Determine the [X, Y] coordinate at the center of the cell enclosing the given text.  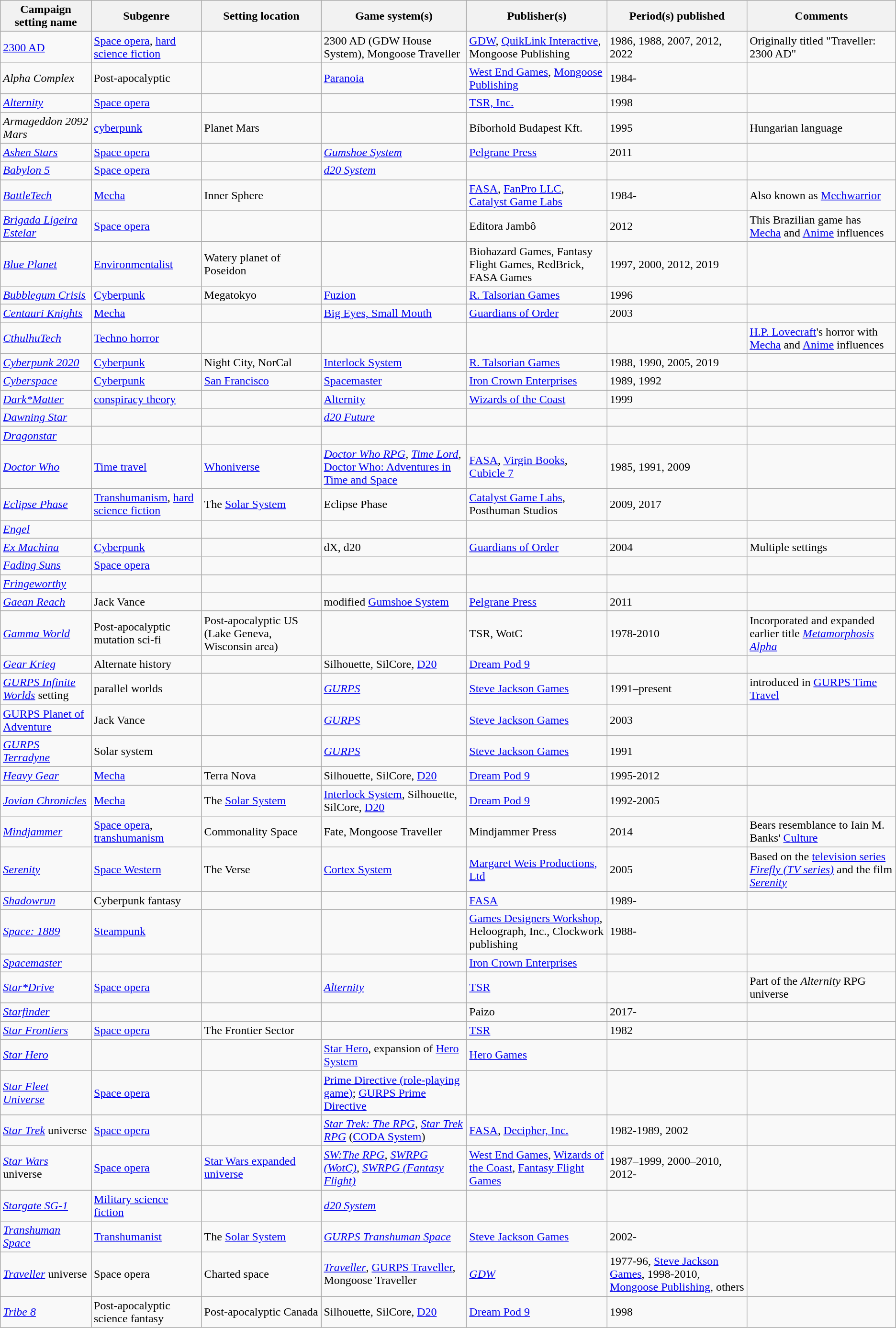
Star Hero [46, 1055]
Watery planet of Poseidon [261, 264]
GDW, QuikLink Interactive, Mongoose Publishing [537, 47]
SW:The RPG, SWRPG (WotC), SWRPG (Fantasy Flight) [394, 1168]
conspiracy theory [146, 399]
Interlock System [394, 363]
Part of the Alternity RPG universe [821, 987]
Starfinder [46, 1012]
Dark*Matter [46, 399]
2300 AD [46, 47]
Star*Drive [46, 987]
Alpha Complex [46, 79]
Star Trek: The RPG, Star Trek RPG (CODA System) [394, 1130]
Ashen Stars [46, 152]
GURPS Planet of Adventure [46, 720]
Gumshoe System [394, 152]
d20 Future [394, 417]
Engel [46, 529]
Post-apocalyptic Canada [261, 1312]
West End Games, Wizards of the Coast, Fantasy Flight Games [537, 1168]
Techno horror [146, 338]
2012 [677, 226]
1997, 2000, 2012, 2019 [677, 264]
Jovian Chronicles [46, 800]
Armageddon 2092 Mars [46, 127]
Post-apocalyptic US (Lake Geneva, Wisconsin area) [261, 633]
2004 [677, 547]
Steampunk [146, 932]
BattleTech [46, 195]
Doctor Who RPG, Time Lord, Doctor Who: Adventures in Time and Space [394, 467]
Solar system [146, 752]
Subgenre [146, 16]
FASA [537, 900]
Catalyst Game Labs, Posthuman Studios [537, 505]
Setting location [261, 16]
Transhumanist [146, 1237]
Space: 1889 [46, 932]
Gamma World [46, 633]
Multiple settings [821, 547]
West End Games, Mongoose Publishing [537, 79]
Margaret Weis Productions, Ltd [537, 869]
1996 [677, 295]
Incorporated and expanded earlier title Metamorphosis Alpha [821, 633]
Terra Nova [261, 776]
Cyberpunk fantasy [146, 900]
This Brazilian game has Mecha and Anime influences [821, 226]
Space opera, transhumanism [146, 832]
CthulhuTech [46, 338]
modified Gumshoe System [394, 602]
Prime Directive (role-playing game); GURPS Prime Directive [394, 1092]
1986, 1988, 2007, 2012, 2022 [677, 47]
2017- [677, 1012]
Paizo [537, 1012]
Serenity [46, 869]
FASA, Decipher, Inc. [537, 1130]
Publisher(s) [537, 16]
Star Wars expanded universe [261, 1168]
Paranoia [394, 79]
1987–1999, 2000–2010, 2012- [677, 1168]
Star Hero, expansion of Hero System [394, 1055]
Bíborhold Budapest Kft. [537, 127]
Period(s) published [677, 16]
dX, d20 [394, 547]
Centauri Knights [46, 313]
GURPS Transhuman Space [394, 1237]
The Frontier Sector [261, 1030]
Gear Krieg [46, 664]
introduced in GURPS Time Travel [821, 688]
Space Western [146, 869]
Post-apocalyptic mutation sci-fi [146, 633]
The Verse [261, 869]
Traveller universe [46, 1274]
TSR, Inc. [537, 103]
Bubblegum Crisis [46, 295]
Wizards of the Coast [537, 399]
Whoniverse [261, 467]
1995-2012 [677, 776]
Fading Suns [46, 565]
Planet Mars [261, 127]
1995 [677, 127]
Transhumanism, hard science fiction [146, 505]
Cyberpunk 2020 [46, 363]
Fate, Mongoose Traveller [394, 832]
Environmentalist [146, 264]
Transhuman Space [46, 1237]
1982 [677, 1030]
Alternate history [146, 664]
Commonality Space [261, 832]
Military science fiction [146, 1205]
Charted space [261, 1274]
Based on the television series Firefly (TV series) and the film Serenity [821, 869]
Cortex System [394, 869]
1978-2010 [677, 633]
Heavy Gear [46, 776]
Ex Machina [46, 547]
Biohazard Games, Fantasy Flight Games, RedBrick, FASA Games [537, 264]
Star Fleet Universe [46, 1092]
Cyberspace [46, 381]
Traveller, GURPS Traveller, Mongoose Traveller [394, 1274]
Comments [821, 16]
Editora Jambô [537, 226]
1991–present [677, 688]
Game system(s) [394, 16]
Tribe 8 [46, 1312]
1989, 1992 [677, 381]
Games Designers Workshop, Heloograph, Inc., Clockwork publishing [537, 932]
FASA, Virgin Books, Cubicle 7 [537, 467]
GURPS Infinite Worlds setting [46, 688]
1999 [677, 399]
H.P. Lovecraft's horror with Mecha and Anime influences [821, 338]
1989- [677, 900]
Star Trek universe [46, 1130]
GDW [537, 1274]
2014 [677, 832]
Time travel [146, 467]
1991 [677, 752]
GURPS Terradyne [46, 752]
San Francisco [261, 381]
Star Wars universe [46, 1168]
Big Eyes, Small Mouth [394, 313]
Inner Sphere [261, 195]
parallel worlds [146, 688]
Dragonstar [46, 436]
Hero Games [537, 1055]
2005 [677, 869]
Doctor Who [46, 467]
Star Frontiers [46, 1030]
Night City, NorCal [261, 363]
1992-2005 [677, 800]
Bears resemblance to Iain M. Banks' Culture [821, 832]
Campaign setting name [46, 16]
2002- [677, 1237]
Dawning Star [46, 417]
Hungarian language [821, 127]
Fuzion [394, 295]
1988, 1990, 2005, 2019 [677, 363]
Interlock System, Silhouette, SilCore, D20 [394, 800]
Shadowrun [46, 900]
Originally titled "Traveller: 2300 AD" [821, 47]
2300 AD (GDW House System), Mongoose Traveller [394, 47]
2009, 2017 [677, 505]
Mindjammer [46, 832]
Gaean Reach [46, 602]
Post-apocalyptic science fantasy [146, 1312]
1985, 1991, 2009 [677, 467]
TSR, WotC [537, 633]
1977-96, Steve Jackson Games, 1998-2010, Mongoose Publishing, others [677, 1274]
Brigada Ligeira Estelar [46, 226]
FASA, FanPro LLC, Catalyst Game Labs [537, 195]
Fringeworthy [46, 584]
1988- [677, 932]
Stargate SG-1 [46, 1205]
Megatokyo [261, 295]
Space opera, hard science fiction [146, 47]
Babylon 5 [46, 170]
1982-1989, 2002 [677, 1130]
Post-apocalyptic [146, 79]
Mindjammer Press [537, 832]
Blue Planet [46, 264]
cyberpunk [146, 127]
Also known as Mechwarrior [821, 195]
